Extract the [X, Y] coordinate from the center of the cell holding the provided text.  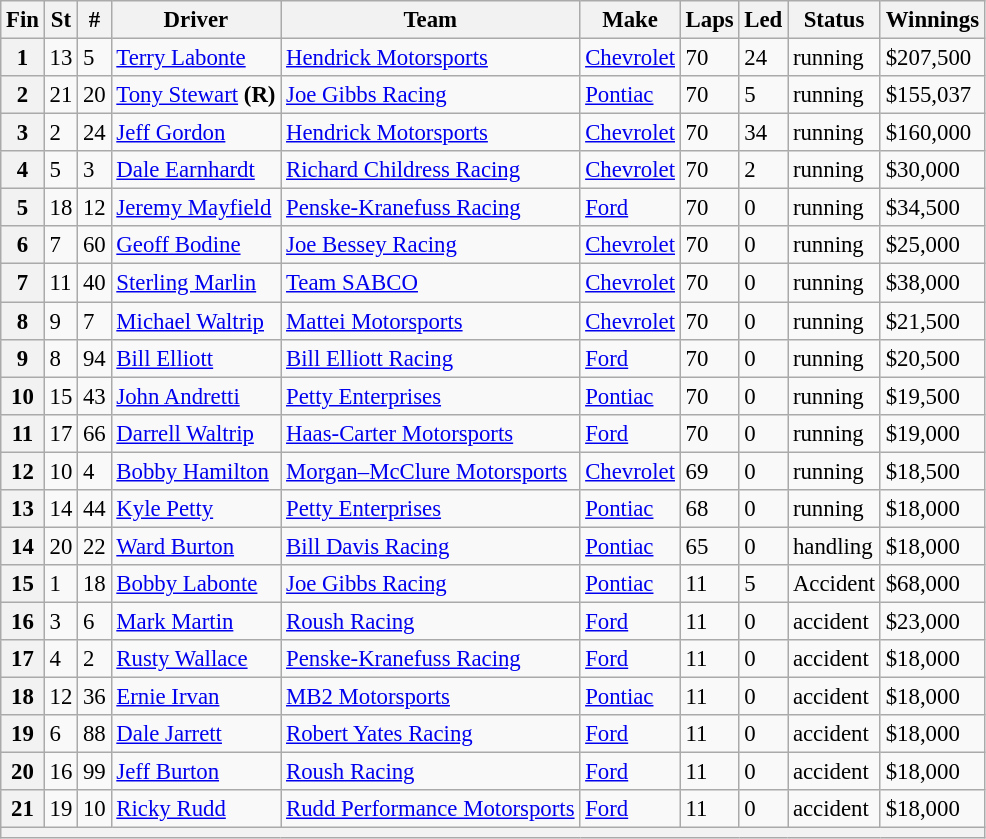
88 [94, 734]
Morgan–McClure Motorsports [430, 471]
Michael Waltrip [196, 321]
$155,037 [932, 95]
Mark Martin [196, 621]
Accident [834, 584]
68 [710, 509]
Rudd Performance Motorsports [430, 809]
44 [94, 509]
Richard Childress Racing [430, 170]
Terry Labonte [196, 58]
$25,000 [932, 245]
Laps [710, 20]
Tony Stewart (R) [196, 95]
22 [94, 546]
65 [710, 546]
Sterling Marlin [196, 283]
66 [94, 433]
$19,000 [932, 433]
$18,500 [932, 471]
Rusty Wallace [196, 659]
Led [764, 20]
$160,000 [932, 133]
Jeff Gordon [196, 133]
$207,500 [932, 58]
Bill Davis Racing [430, 546]
Team SABCO [430, 283]
99 [94, 772]
94 [94, 358]
Bobby Hamilton [196, 471]
Darrell Waltrip [196, 433]
40 [94, 283]
MB2 Motorsports [430, 697]
Jeff Burton [196, 772]
Joe Bessey Racing [430, 245]
Ricky Rudd [196, 809]
34 [764, 133]
Jeremy Mayfield [196, 208]
St [60, 20]
43 [94, 396]
Status [834, 20]
John Andretti [196, 396]
Kyle Petty [196, 509]
Geoff Bodine [196, 245]
$30,000 [932, 170]
60 [94, 245]
# [94, 20]
Dale Earnhardt [196, 170]
$20,500 [932, 358]
Ward Burton [196, 546]
69 [710, 471]
Make [630, 20]
Winnings [932, 20]
Team [430, 20]
Bobby Labonte [196, 584]
$21,500 [932, 321]
36 [94, 697]
$34,500 [932, 208]
Ernie Irvan [196, 697]
Bill Elliott [196, 358]
Driver [196, 20]
Fin [23, 20]
$23,000 [932, 621]
Robert Yates Racing [430, 734]
$68,000 [932, 584]
Dale Jarrett [196, 734]
$38,000 [932, 283]
$19,500 [932, 396]
handling [834, 546]
Bill Elliott Racing [430, 358]
Haas-Carter Motorsports [430, 433]
Mattei Motorsports [430, 321]
